Pinpoint the cell where the given text exists, returning its (X, Y) midpoint coordinate. 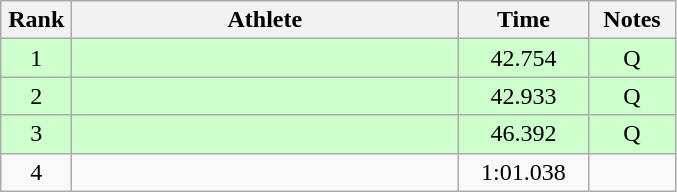
42.933 (524, 96)
4 (36, 172)
3 (36, 134)
Rank (36, 20)
42.754 (524, 58)
1:01.038 (524, 172)
2 (36, 96)
1 (36, 58)
Time (524, 20)
Athlete (265, 20)
46.392 (524, 134)
Notes (632, 20)
